Detect which cell encompasses the target text, then output its (X, Y) center coordinate. 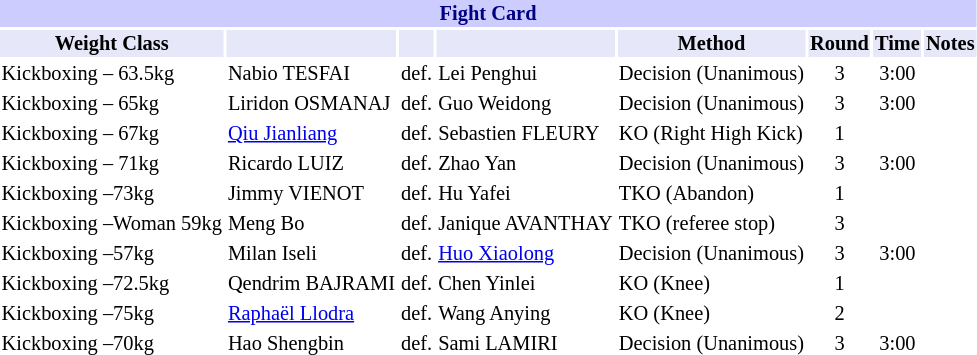
Kickboxing –72.5kg (112, 284)
Notes (950, 44)
Sebastien FLEURY (526, 134)
Guo Weidong (526, 104)
Qiu Jianliang (311, 134)
KO (Right High Kick) (711, 134)
Ricardo LUIZ (311, 164)
Milan Iseli (311, 254)
Wang Anying (526, 314)
Kickboxing –57kg (112, 254)
Kickboxing – 67kg (112, 134)
Round (839, 44)
Fight Card (488, 14)
Chen Yinlei (526, 284)
Qendrim BAJRAMI (311, 284)
Time (897, 44)
Kickboxing –75kg (112, 314)
Jimmy VIENOT (311, 194)
Lei Penghui (526, 74)
Huo Xiaolong (526, 254)
2 (839, 314)
Weight Class (112, 44)
TKO (Abandon) (711, 194)
Hu Yafei (526, 194)
Janique AVANTHAY (526, 224)
Method (711, 44)
Meng Bo (311, 224)
Kickboxing – 65kg (112, 104)
Kickboxing – 71kg (112, 164)
TKO (referee stop) (711, 224)
Kickboxing – 63.5kg (112, 74)
Zhao Yan (526, 164)
Nabio TESFAI (311, 74)
Kickboxing –73kg (112, 194)
Liridon OSMANAJ (311, 104)
Raphaël Llodra (311, 314)
Kickboxing –Woman 59kg (112, 224)
